Determine the [x, y] coordinate at the center of the cell enclosing the given text.  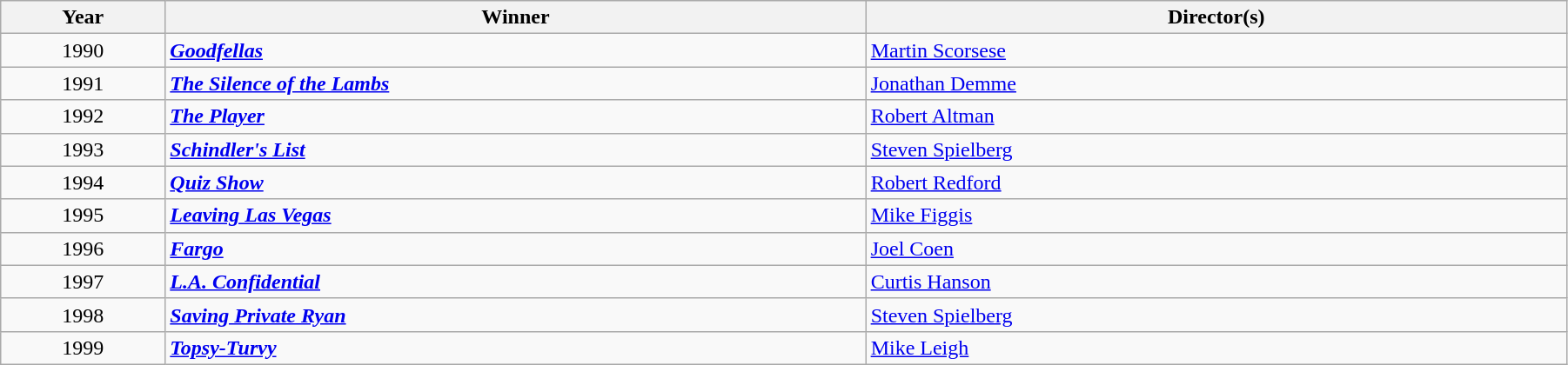
The Silence of the Lambs [515, 83]
L.A. Confidential [515, 282]
1999 [84, 348]
Fargo [515, 249]
1998 [84, 315]
The Player [515, 116]
Saving Private Ryan [515, 315]
1996 [84, 249]
Curtis Hanson [1216, 282]
Mike Leigh [1216, 348]
Year [84, 17]
1994 [84, 182]
Goodfellas [515, 50]
Mike Figgis [1216, 216]
Quiz Show [515, 182]
Winner [515, 17]
1995 [84, 216]
Robert Redford [1216, 182]
Martin Scorsese [1216, 50]
Leaving Las Vegas [515, 216]
Topsy-Turvy [515, 348]
1997 [84, 282]
Joel Coen [1216, 249]
1990 [84, 50]
1991 [84, 83]
1992 [84, 116]
Director(s) [1216, 17]
1993 [84, 149]
Jonathan Demme [1216, 83]
Schindler's List [515, 149]
Robert Altman [1216, 116]
